Determine the [x, y] coordinate at the center of the cell enclosing the given text.  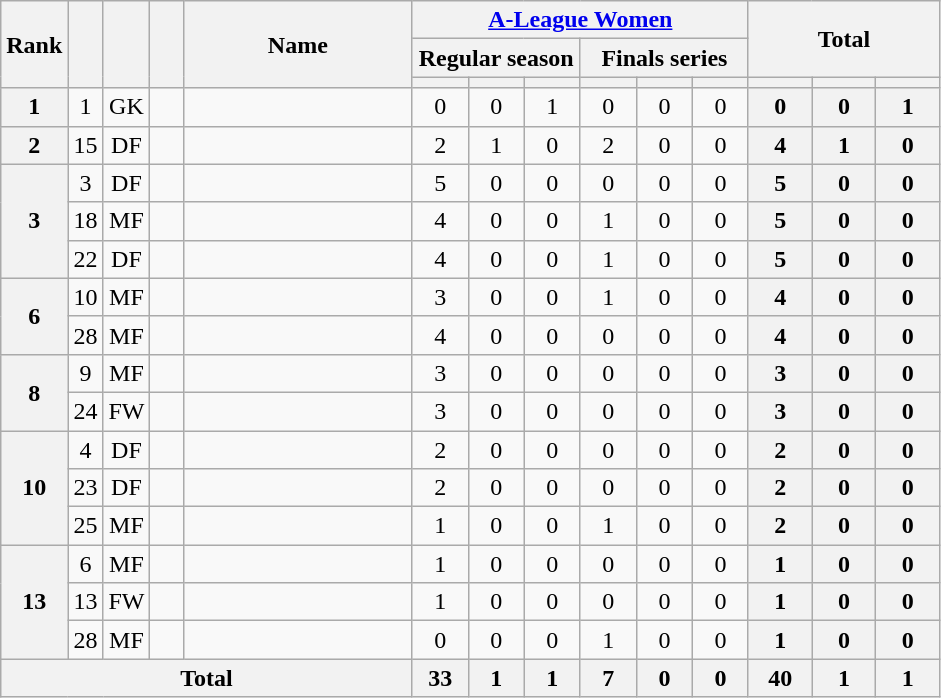
Rank [34, 44]
18 [86, 221]
GK [126, 107]
8 [34, 392]
22 [86, 259]
33 [440, 678]
Regular season [496, 58]
23 [86, 488]
Name [298, 44]
Finals series [664, 58]
7 [608, 678]
9 [86, 373]
A-League Women [580, 20]
40 [780, 678]
15 [86, 145]
25 [86, 526]
24 [86, 411]
